Return [x, y] of the center of cell containing provided text 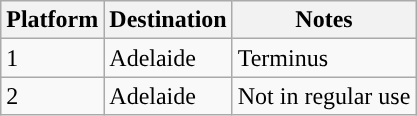
Platform [52, 20]
2 [52, 96]
Not in regular use [324, 96]
Destination [168, 20]
1 [52, 58]
Notes [324, 20]
Terminus [324, 58]
